For the text-containing cell, return its midpoint in (X, Y) coordinate format. 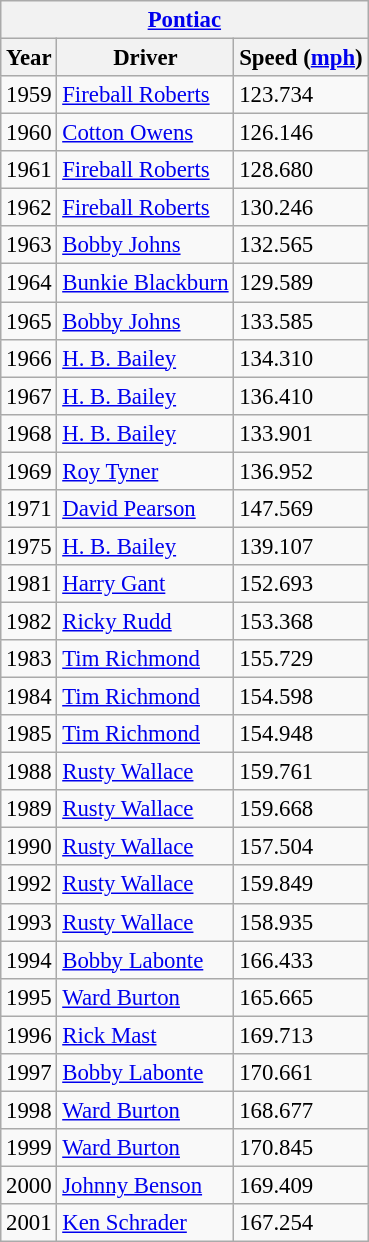
2001 (29, 1223)
130.246 (301, 208)
Year (29, 58)
1994 (29, 960)
1990 (29, 847)
1967 (29, 396)
159.668 (301, 809)
1966 (29, 358)
167.254 (301, 1223)
159.761 (301, 772)
128.680 (301, 170)
David Pearson (146, 509)
Cotton Owens (146, 133)
169.713 (301, 1035)
1962 (29, 208)
126.146 (301, 133)
Driver (146, 58)
1998 (29, 1110)
1961 (29, 170)
1988 (29, 772)
Rick Mast (146, 1035)
133.585 (301, 321)
136.410 (301, 396)
1965 (29, 321)
Pontiac (184, 20)
Speed (mph) (301, 58)
1981 (29, 584)
1996 (29, 1035)
1975 (29, 546)
1959 (29, 95)
147.569 (301, 509)
129.589 (301, 283)
1963 (29, 245)
158.935 (301, 922)
168.677 (301, 1110)
1968 (29, 433)
1993 (29, 922)
1997 (29, 1073)
1969 (29, 471)
166.433 (301, 960)
139.107 (301, 546)
Harry Gant (146, 584)
133.901 (301, 433)
136.952 (301, 471)
Roy Tyner (146, 471)
Ricky Rudd (146, 621)
1992 (29, 885)
1984 (29, 697)
169.409 (301, 1185)
170.845 (301, 1148)
154.948 (301, 734)
159.849 (301, 885)
1971 (29, 509)
153.368 (301, 621)
1999 (29, 1148)
Bunkie Blackburn (146, 283)
1983 (29, 659)
Johnny Benson (146, 1185)
134.310 (301, 358)
132.565 (301, 245)
123.734 (301, 95)
1985 (29, 734)
154.598 (301, 697)
1964 (29, 283)
155.729 (301, 659)
1982 (29, 621)
152.693 (301, 584)
2000 (29, 1185)
165.665 (301, 997)
1960 (29, 133)
1989 (29, 809)
Ken Schrader (146, 1223)
170.661 (301, 1073)
1995 (29, 997)
157.504 (301, 847)
